Identify which cell holds the provided text, then report its [X, Y] central coordinate. 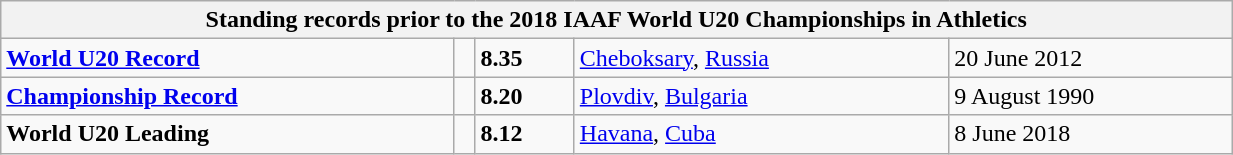
Standing records prior to the 2018 IAAF World U20 Championships in Athletics [616, 20]
World U20 Leading [228, 134]
20 June 2012 [1090, 58]
8 June 2018 [1090, 134]
9 August 1990 [1090, 96]
8.20 [524, 96]
Cheboksary, Russia [762, 58]
World U20 Record [228, 58]
Havana, Cuba [762, 134]
8.12 [524, 134]
Championship Record [228, 96]
8.35 [524, 58]
Plovdiv, Bulgaria [762, 96]
